Return the (x, y) coordinate for the center point of the cell that contains the specified text.  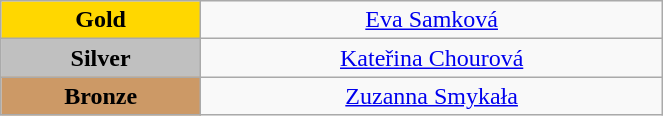
Silver (101, 58)
Bronze (101, 96)
Zuzanna Smykała (431, 96)
Gold (101, 20)
Eva Samková (431, 20)
Kateřina Chourová (431, 58)
